For the text-containing cell, return its midpoint in (x, y) coordinate format. 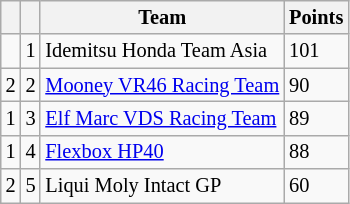
Team (162, 17)
101 (316, 51)
Liqui Moly Intact GP (162, 186)
88 (316, 152)
4 (31, 152)
5 (31, 186)
Mooney VR46 Racing Team (162, 85)
Flexbox HP40 (162, 152)
89 (316, 118)
Elf Marc VDS Racing Team (162, 118)
60 (316, 186)
90 (316, 85)
Idemitsu Honda Team Asia (162, 51)
Points (316, 17)
3 (31, 118)
